Pinpoint the cell where the given text exists, returning its (X, Y) midpoint coordinate. 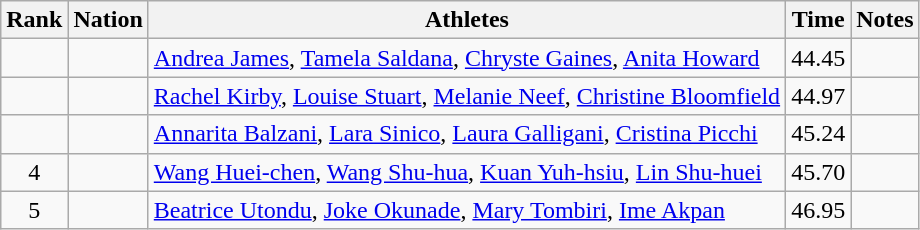
4 (34, 172)
46.95 (818, 210)
Beatrice Utondu, Joke Okunade, Mary Tombiri, Ime Akpan (466, 210)
Annarita Balzani, Lara Sinico, Laura Galligani, Cristina Picchi (466, 134)
Wang Huei-chen, Wang Shu-hua, Kuan Yuh-hsiu, Lin Shu-huei (466, 172)
45.70 (818, 172)
Rachel Kirby, Louise Stuart, Melanie Neef, Christine Bloomfield (466, 96)
44.97 (818, 96)
Notes (885, 20)
45.24 (818, 134)
Andrea James, Tamela Saldana, Chryste Gaines, Anita Howard (466, 58)
Athletes (466, 20)
Rank (34, 20)
Nation (108, 20)
Time (818, 20)
44.45 (818, 58)
5 (34, 210)
